Return (x, y) of the center of cell containing provided text 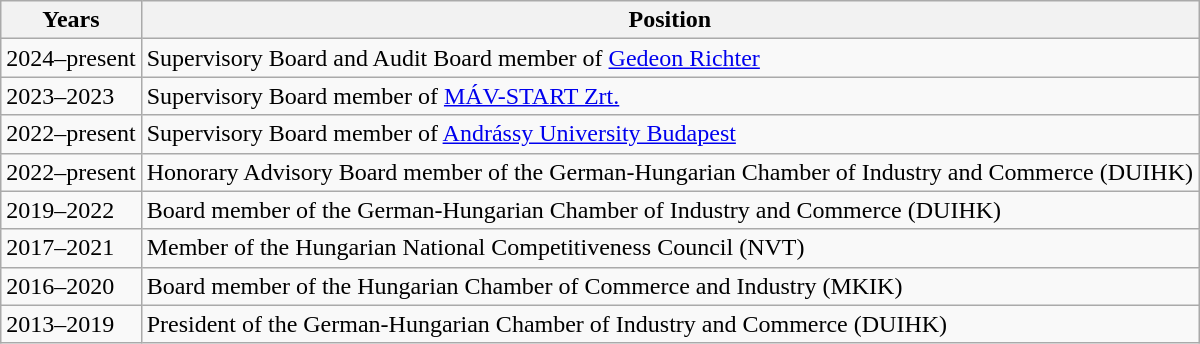
Member of the Hungarian National Competitiveness Council (NVT) (670, 248)
2013–2019 (71, 324)
2017–2021 (71, 248)
Honorary Advisory Board member of the German-Hungarian Chamber of Industry and Commerce (DUIHK) (670, 172)
2016–2020 (71, 286)
President of the German-Hungarian Chamber of Industry and Commerce (DUIHK) (670, 324)
Board member of the Hungarian Chamber of Commerce and Industry (MKIK) (670, 286)
Position (670, 20)
2019–2022 (71, 210)
Supervisory Board member of MÁV-START Zrt. (670, 96)
Supervisory Board and Audit Board member of Gedeon Richter (670, 58)
Board member of the German-Hungarian Chamber of Industry and Commerce (DUIHK) (670, 210)
2023–2023 (71, 96)
Supervisory Board member of Andrássy University Budapest (670, 134)
2024–present (71, 58)
Years (71, 20)
